Determine the [x, y] coordinate at the center of the cell enclosing the given text.  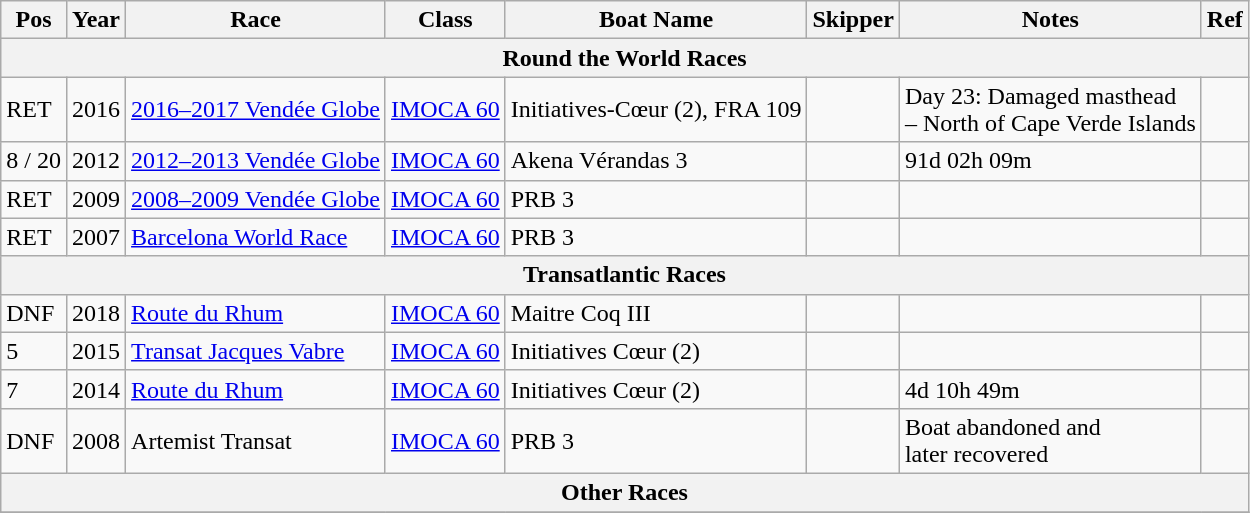
2018 [96, 313]
2016 [96, 110]
Round the World Races [625, 58]
2008–2009 Vendée Globe [256, 199]
Year [96, 20]
Artemist Transat [256, 440]
Race [256, 20]
Ref [1224, 20]
Class [445, 20]
Notes [1050, 20]
Day 23: Damaged masthead – North of Cape Verde Islands [1050, 110]
7 [34, 389]
5 [34, 351]
2015 [96, 351]
Pos [34, 20]
Boat Name [656, 20]
2012 [96, 161]
2012–2013 Vendée Globe [256, 161]
4d 10h 49m [1050, 389]
2016–2017 Vendée Globe [256, 110]
8 / 20 [34, 161]
Initiatives-Cœur (2), FRA 109 [656, 110]
2007 [96, 237]
Akena Vérandas 3 [656, 161]
2008 [96, 440]
Transat Jacques Vabre [256, 351]
Other Races [625, 492]
Maitre Coq III [656, 313]
Skipper [853, 20]
Barcelona World Race [256, 237]
Boat abandoned andlater recovered [1050, 440]
2014 [96, 389]
2009 [96, 199]
91d 02h 09m [1050, 161]
Transatlantic Races [625, 275]
